Search for the cell housing the specified text and yield its (x, y) center coordinate. 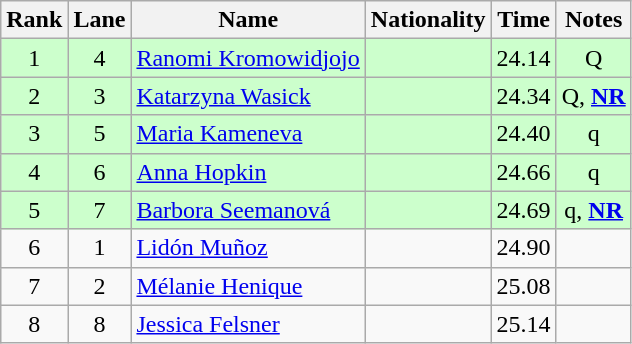
Lidón Muñoz (248, 248)
Barbora Seemanová (248, 210)
24.90 (524, 248)
Anna Hopkin (248, 172)
Mélanie Henique (248, 286)
Time (524, 20)
Ranomi Kromowidjojo (248, 58)
Jessica Felsner (248, 324)
Katarzyna Wasick (248, 96)
24.66 (524, 172)
Nationality (428, 20)
Q (594, 58)
Rank (34, 20)
25.14 (524, 324)
24.69 (524, 210)
25.08 (524, 286)
24.14 (524, 58)
Maria Kameneva (248, 134)
Name (248, 20)
Lane (100, 20)
24.40 (524, 134)
Q, NR (594, 96)
24.34 (524, 96)
Notes (594, 20)
q, NR (594, 210)
